From the cell containing the given text, extract its center point as (X, Y) coordinate. 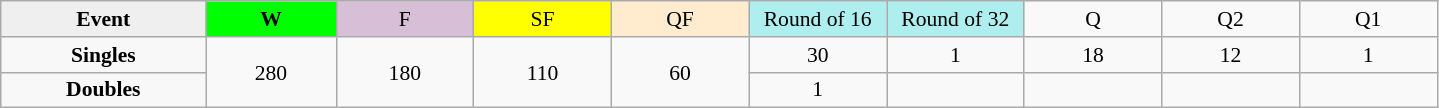
Q2 (1231, 19)
18 (1093, 55)
Doubles (104, 90)
12 (1231, 55)
Round of 32 (955, 19)
30 (818, 55)
Singles (104, 55)
SF (543, 19)
Q1 (1368, 19)
QF (680, 19)
60 (680, 72)
110 (543, 72)
W (271, 19)
F (405, 19)
Q (1093, 19)
280 (271, 72)
Round of 16 (818, 19)
180 (405, 72)
Event (104, 19)
